For the text-containing cell, return its midpoint in [X, Y] coordinate format. 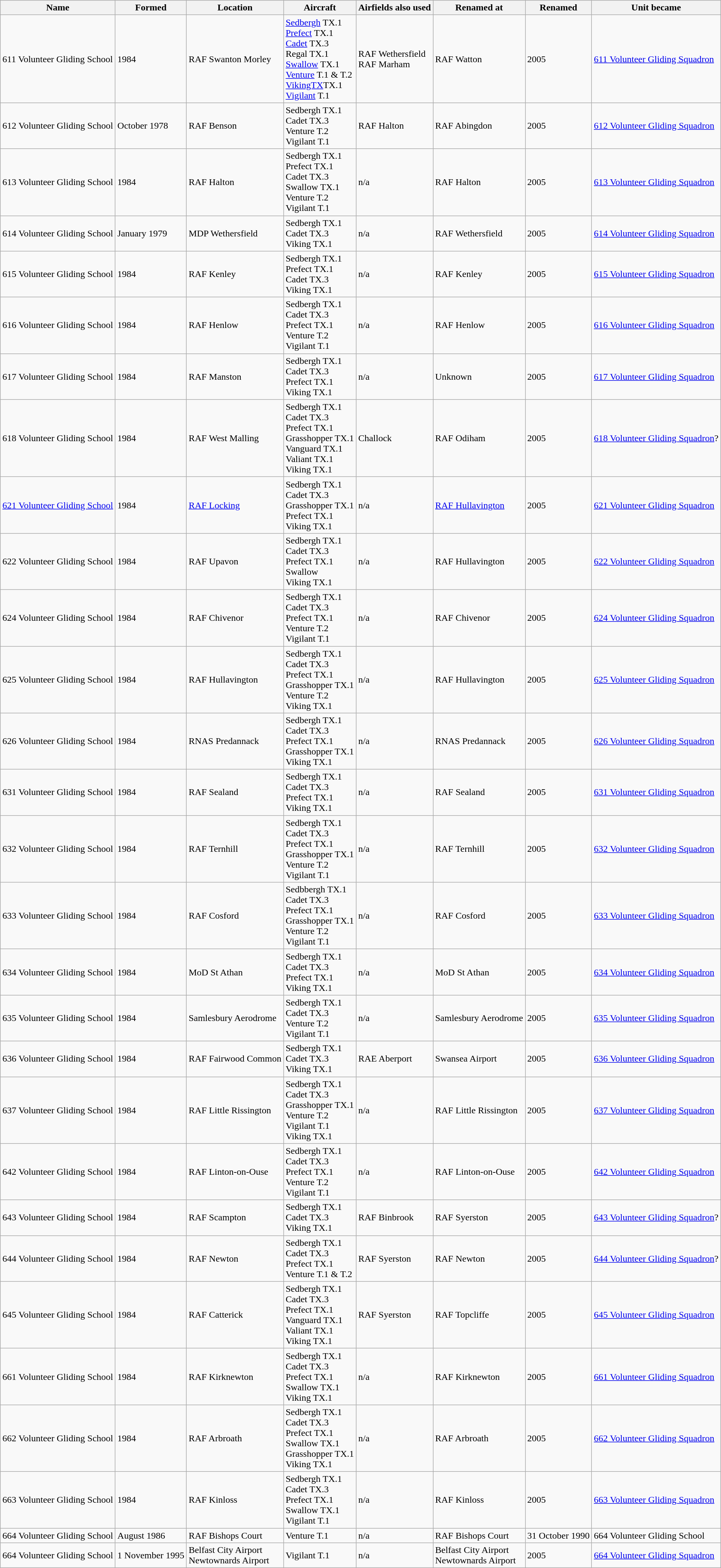
617 Volunteer Gliding Squadron [656, 376]
Venture T.1 [320, 1536]
Sedbergh TX.1Cadet TX.3Prefect TX.1Swallow TX.1Vigilant T.1 [320, 1500]
Sedbergh TX.1Cadet TX.3Grasshopper TX.1Prefect TX.1Viking TX.1 [320, 505]
Sedbergh TX.1Cadet TX.3Prefect TX.1Grasshopper TX.1Venture T.2Viking TX.1 [320, 679]
644 Volunteer Gliding Squadron? [656, 1259]
RAF Watton [479, 59]
RAF Catterick [235, 1315]
October 1978 [151, 126]
31 October 1990 [558, 1536]
RAF Abingdon [479, 126]
RAF Odiham [479, 438]
634 Volunteer Gliding School [58, 972]
Unknown [479, 376]
661 Volunteer Gliding School [58, 1376]
Swansea Airport [479, 1059]
662 Volunteer Gliding Squadron [656, 1438]
MDP Wethersfield [235, 233]
645 Volunteer Gliding Squadron [656, 1315]
Unit became [656, 8]
RAF Binbrook [395, 1218]
637 Volunteer Gliding Squadron [656, 1110]
664 Volunteer Gliding Squadron [656, 1555]
Sedbergh TX.1Prefect TX.1Cadet TX.3Swallow TX.1Venture T.2Vigilant T.1 [320, 182]
Challock [395, 438]
642 Volunteer Gliding Squadron [656, 1172]
645 Volunteer Gliding School [58, 1315]
RAF Topcliffe [479, 1315]
Sedbergh TX.1Cadet TX.3Grasshopper TX.1Venture T.2Vigilant T.1Viking TX.1 [320, 1110]
644 Volunteer Gliding School [58, 1259]
636 Volunteer Gliding Squadron [656, 1059]
637 Volunteer Gliding School [58, 1110]
631 Volunteer Gliding School [58, 793]
614 Volunteer Gliding School [58, 233]
633 Volunteer Gliding Squadron [656, 916]
Sedbergh TX.1Cadet TX.3Prefect TX.1Grasshopper TX.1Venture T.2Vigilant T.1 [320, 849]
Sedbergh TX.1Prefect TX.1Cadet TX.3Viking TX.1 [320, 274]
618 Volunteer Gliding Squadron? [656, 438]
RAF Manston [235, 376]
614 Volunteer Gliding Squadron [656, 233]
642 Volunteer Gliding School [58, 1172]
Aircraft [320, 8]
624 Volunteer Gliding School [58, 618]
Name [58, 8]
Sedbergh TX.1Cadet TX.3Prefect TX.1Venture T.1 & T.2 [320, 1259]
612 Volunteer Gliding Squadron [656, 126]
663 Volunteer Gliding Squadron [656, 1500]
Renamed at [479, 8]
635 Volunteer Gliding Squadron [656, 1018]
613 Volunteer Gliding Squadron [656, 182]
616 Volunteer Gliding School [58, 325]
625 Volunteer Gliding Squadron [656, 679]
Sedbergh TX.1Cadet TX.3Prefect TX.1Grasshopper TX.1Vanguard TX.1Valiant TX.1Viking TX.1 [320, 438]
635 Volunteer Gliding School [58, 1018]
613 Volunteer Gliding School [58, 182]
Sedbergh TX.1Cadet TX.3Prefect TX.1Swallow TX.1Grasshopper TX.1Viking TX.1 [320, 1438]
611 Volunteer Gliding School [58, 59]
643 Volunteer Gliding School [58, 1218]
618 Volunteer Gliding School [58, 438]
661 Volunteer Gliding Squadron [656, 1376]
612 Volunteer Gliding School [58, 126]
Vigilant T.1 [320, 1555]
Airfields also used [395, 8]
Sedbergh TX.1Prefect TX.1Cadet TX.3Regal TX.1Swallow TX.1Venture T.1 & T.2VikingTXTX.1Vigilant T.1 [320, 59]
RAF WethersfieldRAF Marham [395, 59]
RAF Upavon [235, 561]
622 Volunteer Gliding School [58, 561]
Formed [151, 8]
632 Volunteer Gliding Squadron [656, 849]
643 Volunteer Gliding Squadron? [656, 1218]
RAF West Malling [235, 438]
Sedbergh TX.1Cadet TX.3Prefect TX.1Grasshopper TX.1Viking TX.1 [320, 741]
626 Volunteer Gliding Squadron [656, 741]
636 Volunteer Gliding School [58, 1059]
Renamed [558, 8]
621 Volunteer Gliding School [58, 505]
Sedbergh TX.1Cadet TX.3Prefect TX.1SwallowViking TX.1 [320, 561]
RAF Scampton [235, 1218]
626 Volunteer Gliding School [58, 741]
Sedbbergh TX.1Cadet TX.3Prefect TX.1Grasshopper TX.1Venture T.2Vigilant T.1 [320, 916]
611 Volunteer Gliding Squadron [656, 59]
662 Volunteer Gliding School [58, 1438]
RAF Wethersfield [479, 233]
621 Volunteer Gliding Squadron [656, 505]
663 Volunteer Gliding School [58, 1500]
633 Volunteer Gliding School [58, 916]
1 November 1995 [151, 1555]
624 Volunteer Gliding Squadron [656, 618]
RAE Aberport [395, 1059]
632 Volunteer Gliding School [58, 849]
Sedbergh TX.1Cadet TX.3Prefect TX.1Vanguard TX.1Valiant TX.1Viking TX.1 [320, 1315]
RAF Benson [235, 126]
616 Volunteer Gliding Squadron [656, 325]
August 1986 [151, 1536]
Location [235, 8]
Sedbergh TX.1Cadet TX.3Prefect TX.1Swallow TX.1Viking TX.1 [320, 1376]
631 Volunteer Gliding Squadron [656, 793]
615 Volunteer Gliding Squadron [656, 274]
622 Volunteer Gliding Squadron [656, 561]
625 Volunteer Gliding School [58, 679]
615 Volunteer Gliding School [58, 274]
617 Volunteer Gliding School [58, 376]
RAF Swanton Morley [235, 59]
RAF Fairwood Common [235, 1059]
634 Volunteer Gliding Squadron [656, 972]
January 1979 [151, 233]
RAF Locking [235, 505]
